Return [X, Y] of the center of cell containing provided text 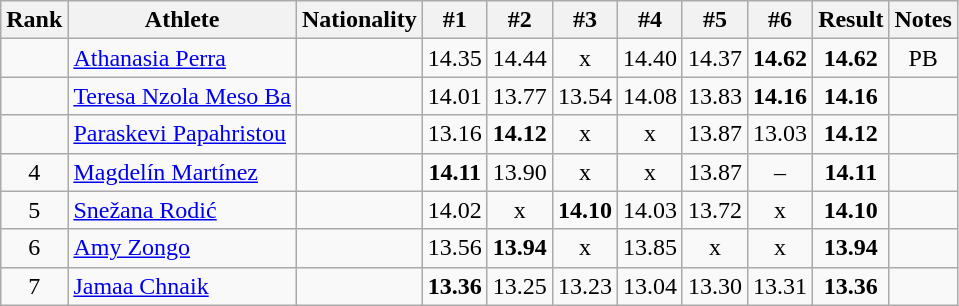
14.03 [650, 210]
PB [923, 58]
#5 [714, 20]
Jamaa Chnaik [182, 286]
13.56 [454, 248]
14.37 [714, 58]
7 [34, 286]
13.85 [650, 248]
14.02 [454, 210]
13.77 [520, 96]
#6 [780, 20]
Notes [923, 20]
13.90 [520, 172]
13.72 [714, 210]
4 [34, 172]
5 [34, 210]
13.25 [520, 286]
#3 [584, 20]
13.04 [650, 286]
Result [851, 20]
13.30 [714, 286]
14.35 [454, 58]
Rank [34, 20]
13.03 [780, 134]
#4 [650, 20]
13.31 [780, 286]
#1 [454, 20]
Paraskevi Papahristou [182, 134]
Athanasia Perra [182, 58]
Amy Zongo [182, 248]
14.08 [650, 96]
14.01 [454, 96]
Snežana Rodić [182, 210]
14.44 [520, 58]
13.54 [584, 96]
14.40 [650, 58]
13.83 [714, 96]
13.16 [454, 134]
#2 [520, 20]
Nationality [359, 20]
Teresa Nzola Meso Ba [182, 96]
13.23 [584, 286]
Magdelín Martínez [182, 172]
– [780, 172]
Athlete [182, 20]
6 [34, 248]
